Return (X, Y) of the center of cell containing provided text 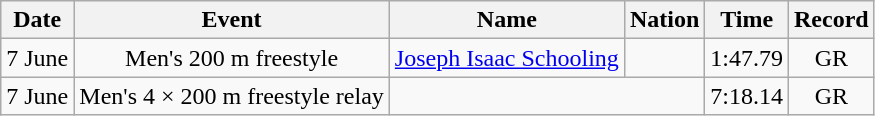
7:18.14 (747, 96)
Joseph Isaac Schooling (506, 58)
Name (506, 20)
Nation (664, 20)
Time (747, 20)
Date (38, 20)
Men's 200 m freestyle (232, 58)
Record (832, 20)
1:47.79 (747, 58)
Event (232, 20)
Men's 4 × 200 m freestyle relay (232, 96)
